Return the (X, Y) coordinate for the center point of the cell that contains the specified text.  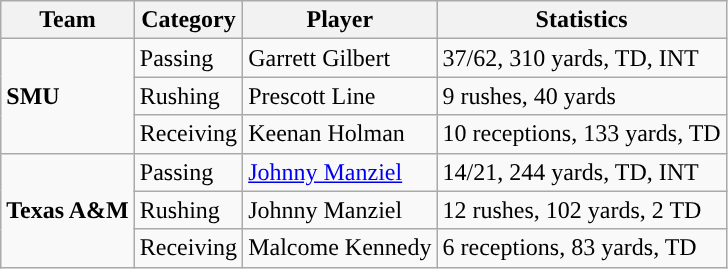
Texas A&M (68, 210)
37/62, 310 yards, TD, INT (582, 58)
SMU (68, 96)
Team (68, 20)
Statistics (582, 20)
Prescott Line (340, 96)
Malcome Kennedy (340, 248)
10 receptions, 133 yards, TD (582, 134)
6 receptions, 83 yards, TD (582, 248)
Player (340, 20)
9 rushes, 40 yards (582, 96)
Keenan Holman (340, 134)
Category (188, 20)
Garrett Gilbert (340, 58)
12 rushes, 102 yards, 2 TD (582, 210)
14/21, 244 yards, TD, INT (582, 172)
